Detect which cell encompasses the target text, then output its (x, y) center coordinate. 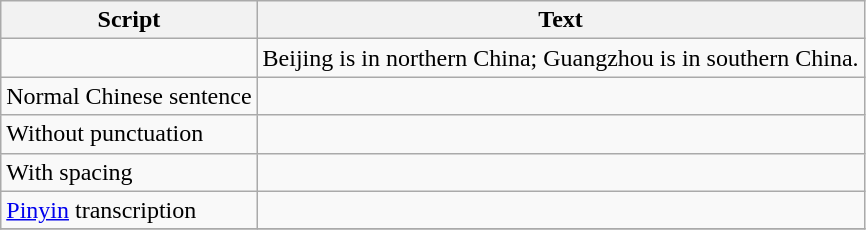
Text (560, 20)
Script (129, 20)
Beijing is in northern China; Guangzhou is in southern China. (560, 58)
Without punctuation (129, 134)
With spacing (129, 172)
Normal Chinese sentence (129, 96)
Pinyin transcription (129, 210)
